Provide the [x, y] coordinate of the cell's center where the given text is located.  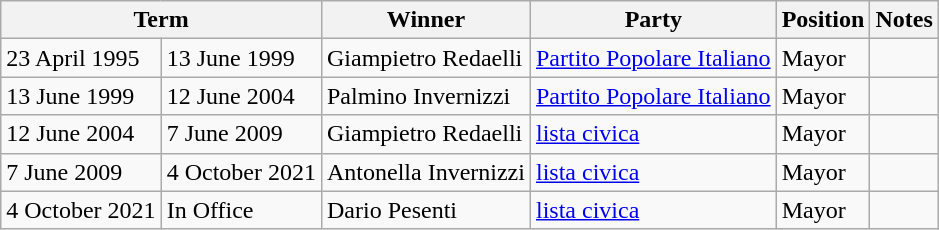
Dario Pesenti [426, 210]
Antonella Invernizzi [426, 172]
23 April 1995 [81, 58]
Term [162, 20]
Party [653, 20]
Notes [904, 20]
Palmino Invernizzi [426, 96]
Winner [426, 20]
Position [823, 20]
In Office [241, 210]
